Output the (X, Y) coordinate of the center of the cell containing the given text.  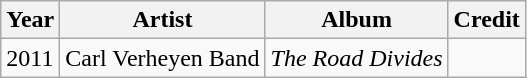
Album (356, 20)
The Road Divides (356, 58)
Carl Verheyen Band (162, 58)
2011 (30, 58)
Credit (486, 20)
Year (30, 20)
Artist (162, 20)
